Provide the (X, Y) coordinate of the cell's center where the given text is located.  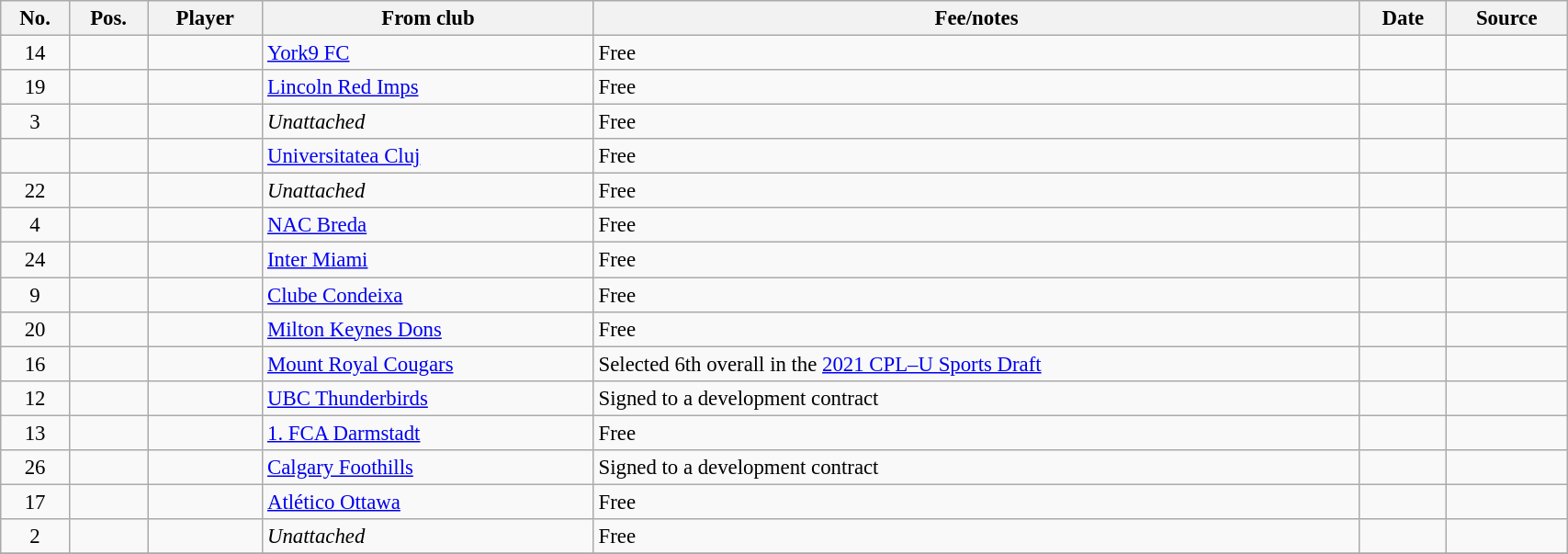
Player (206, 18)
Milton Keynes Dons (428, 329)
No. (35, 18)
13 (35, 433)
20 (35, 329)
26 (35, 468)
17 (35, 502)
Fee/notes (976, 18)
1. FCA Darmstadt (428, 433)
19 (35, 87)
16 (35, 364)
Source (1506, 18)
Selected 6th overall in the 2021 CPL–U Sports Draft (976, 364)
12 (35, 398)
Clube Condeixa (428, 295)
Calgary Foothills (428, 468)
2 (35, 537)
14 (35, 53)
24 (35, 260)
Mount Royal Cougars (428, 364)
3 (35, 122)
22 (35, 191)
York9 FC (428, 53)
Atlético Ottawa (428, 502)
Date (1404, 18)
Universitatea Cluj (428, 156)
UBC Thunderbirds (428, 398)
From club (428, 18)
Inter Miami (428, 260)
NAC Breda (428, 225)
9 (35, 295)
4 (35, 225)
Pos. (108, 18)
Lincoln Red Imps (428, 87)
